Extract the (X, Y) coordinate from the center of the cell holding the provided text.  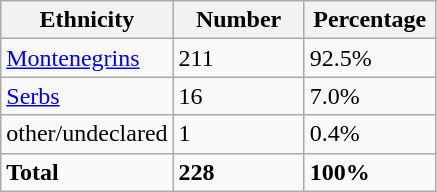
211 (238, 58)
100% (370, 172)
Ethnicity (87, 20)
Number (238, 20)
Total (87, 172)
other/undeclared (87, 134)
0.4% (370, 134)
228 (238, 172)
16 (238, 96)
Montenegrins (87, 58)
1 (238, 134)
92.5% (370, 58)
Percentage (370, 20)
Serbs (87, 96)
7.0% (370, 96)
